Pinpoint the cell where the given text exists, returning its (x, y) midpoint coordinate. 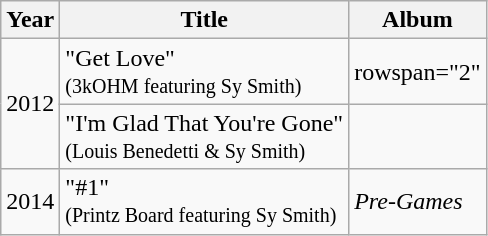
"I'm Glad That You're Gone"(Louis Benedetti & Sy Smith) (204, 136)
"#1"(Printz Board featuring Sy Smith) (204, 202)
2014 (30, 202)
2012 (30, 104)
Pre-Games (418, 202)
Year (30, 20)
"Get Love"(3kOHM featuring Sy Smith) (204, 72)
Album (418, 20)
rowspan="2" (418, 72)
Title (204, 20)
